Identify which cell holds the provided text, then report its [X, Y] central coordinate. 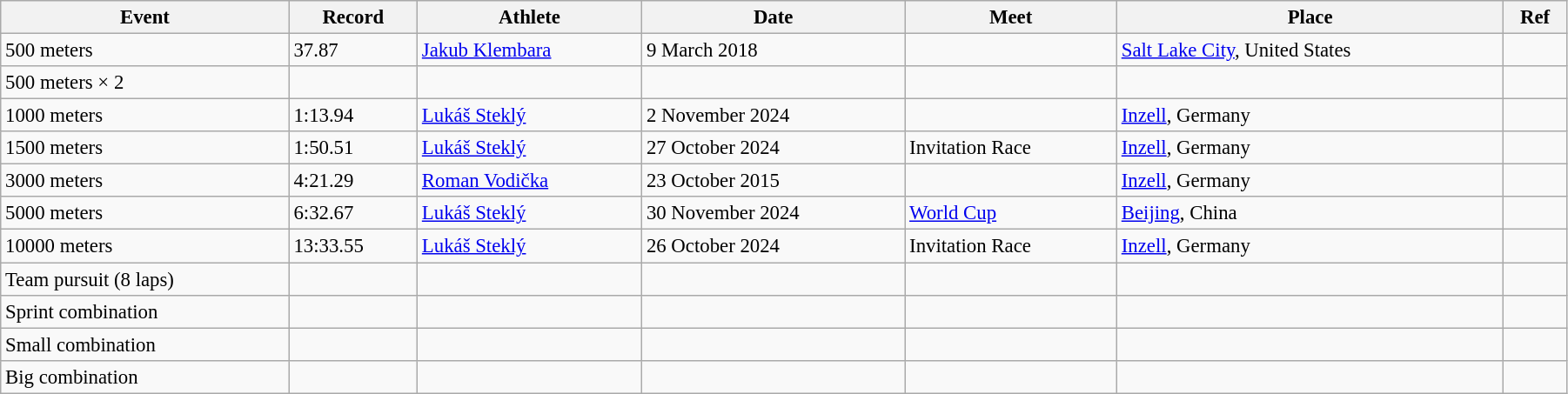
37.87 [353, 50]
Athlete [530, 17]
5000 meters [144, 213]
Sprint combination [144, 311]
500 meters × 2 [144, 83]
Record [353, 17]
Roman Vodička [530, 181]
9 March 2018 [774, 50]
Jakub Klembara [530, 50]
1500 meters [144, 148]
Team pursuit (8 laps) [144, 279]
Ref [1535, 17]
500 meters [144, 50]
Place [1310, 17]
Small combination [144, 344]
6:32.67 [353, 213]
Meet [1011, 17]
World Cup [1011, 213]
Date [774, 17]
4:21.29 [353, 181]
Beijing, China [1310, 213]
Salt Lake City, United States [1310, 50]
3000 meters [144, 181]
2 November 2024 [774, 116]
30 November 2024 [774, 213]
13:33.55 [353, 246]
Event [144, 17]
1000 meters [144, 116]
27 October 2024 [774, 148]
1:13.94 [353, 116]
23 October 2015 [774, 181]
26 October 2024 [774, 246]
Big combination [144, 377]
1:50.51 [353, 148]
10000 meters [144, 246]
